For the text-containing cell, return its midpoint in (X, Y) coordinate format. 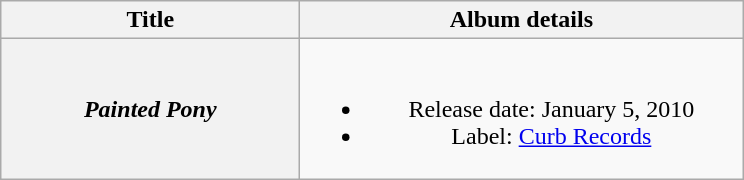
Title (150, 20)
Album details (522, 20)
Painted Pony (150, 109)
Release date: January 5, 2010Label: Curb Records (522, 109)
